Provide the (x, y) coordinate of the cell's center where the given text is located.  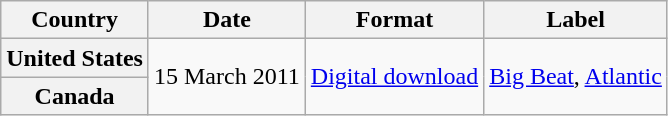
Big Beat, Atlantic (576, 77)
Label (576, 20)
Country (75, 20)
Digital download (394, 77)
United States (75, 58)
15 March 2011 (226, 77)
Format (394, 20)
Canada (75, 96)
Date (226, 20)
